For the text-containing cell, return its midpoint in [x, y] coordinate format. 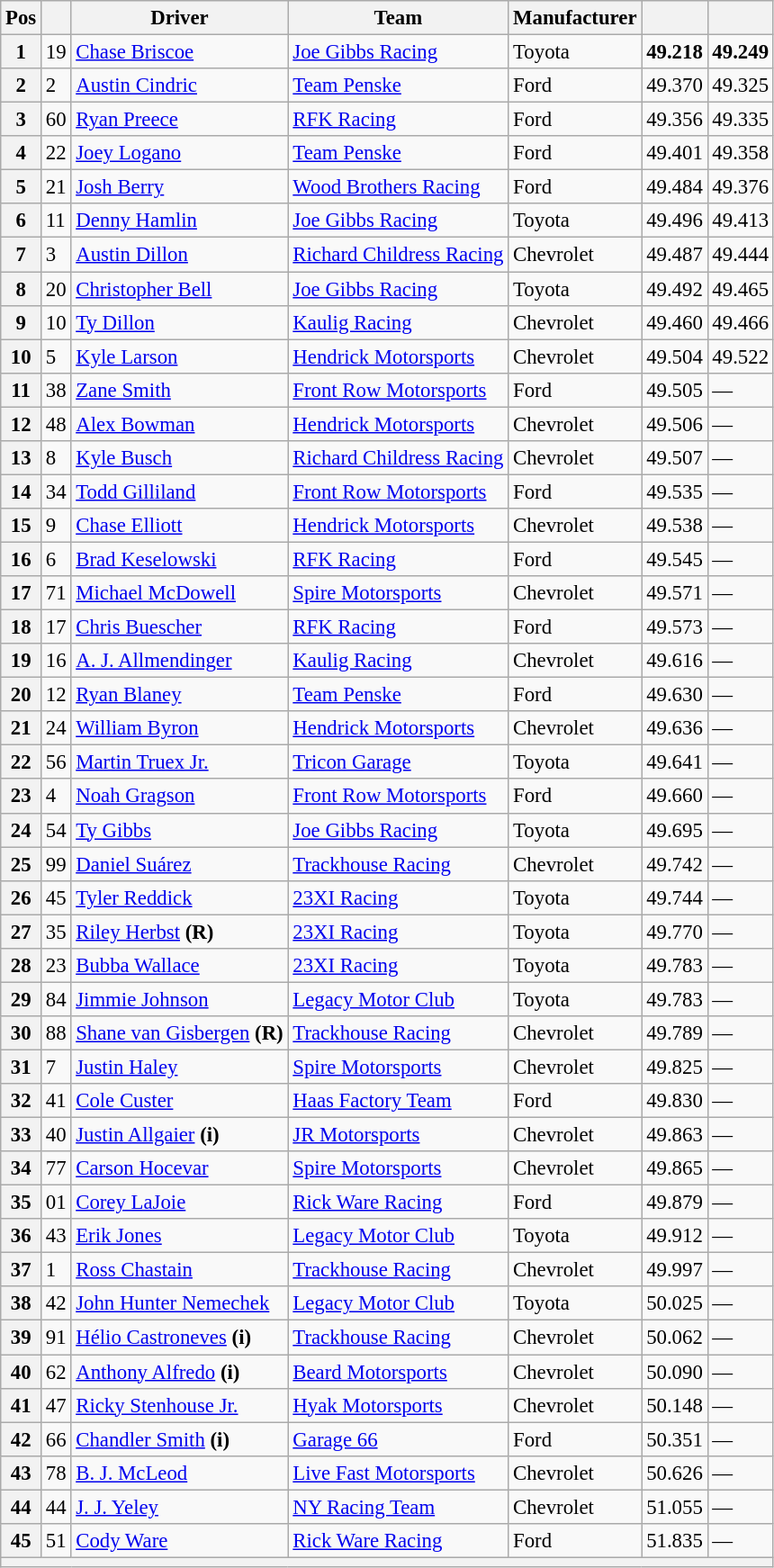
49.249 [740, 52]
26 [22, 897]
14 [22, 491]
A. J. Allmendinger [180, 661]
51 [56, 1541]
49.484 [675, 187]
Tricon Garage [398, 762]
49.466 [740, 322]
Live Fast Motorsports [398, 1473]
91 [56, 1338]
Garage 66 [398, 1439]
50.351 [675, 1439]
49.630 [675, 695]
Hélio Castroneves (i) [180, 1338]
Justin Haley [180, 1067]
49.492 [675, 289]
49.616 [675, 661]
49.535 [675, 491]
51.055 [675, 1507]
84 [56, 999]
Pos [22, 18]
51.835 [675, 1541]
William Byron [180, 728]
49.504 [675, 356]
Chandler Smith (i) [180, 1439]
Manufacturer [575, 18]
Kyle Larson [180, 356]
Austin Dillon [180, 255]
50.062 [675, 1338]
Denny Hamlin [180, 221]
49.865 [675, 1168]
Wood Brothers Racing [398, 187]
01 [56, 1203]
Brad Keselowski [180, 559]
27 [22, 932]
Alex Bowman [180, 424]
49.335 [740, 120]
49.636 [675, 728]
49.660 [675, 797]
49.444 [740, 255]
49.506 [675, 424]
50.025 [675, 1304]
49.545 [675, 559]
Michael McDowell [180, 593]
Chase Elliott [180, 526]
JR Motorsports [398, 1135]
62 [56, 1372]
15 [22, 526]
49.460 [675, 322]
49.325 [740, 86]
Ryan Preece [180, 120]
49.770 [675, 932]
49.401 [675, 153]
Daniel Suárez [180, 864]
Martin Truex Jr. [180, 762]
66 [56, 1439]
Kyle Busch [180, 458]
49.507 [675, 458]
Beard Motorsports [398, 1372]
49.465 [740, 289]
Todd Gilliland [180, 491]
49.573 [675, 627]
Chris Buescher [180, 627]
37 [22, 1270]
99 [56, 864]
54 [56, 830]
71 [56, 593]
13 [22, 458]
56 [56, 762]
Team [398, 18]
Bubba Wallace [180, 966]
50.626 [675, 1473]
Joey Logano [180, 153]
49.997 [675, 1270]
John Hunter Nemechek [180, 1304]
Riley Herbst (R) [180, 932]
Carson Hocevar [180, 1168]
Jimmie Johnson [180, 999]
29 [22, 999]
NY Racing Team [398, 1507]
50.090 [675, 1372]
49.789 [675, 1033]
49.218 [675, 52]
Zane Smith [180, 390]
Chase Briscoe [180, 52]
47 [56, 1405]
Ty Dillon [180, 322]
Driver [180, 18]
49.641 [675, 762]
36 [22, 1236]
Tyler Reddick [180, 897]
25 [22, 864]
49.413 [740, 221]
28 [22, 966]
49.825 [675, 1067]
18 [22, 627]
49.695 [675, 830]
78 [56, 1473]
60 [56, 120]
49.571 [675, 593]
Corey LaJoie [180, 1203]
50.148 [675, 1405]
Justin Allgaier (i) [180, 1135]
Ty Gibbs [180, 830]
49.912 [675, 1236]
49.863 [675, 1135]
49.744 [675, 897]
Ross Chastain [180, 1270]
49.522 [740, 356]
77 [56, 1168]
49.742 [675, 864]
49.538 [675, 526]
Noah Gragson [180, 797]
49.496 [675, 221]
49.879 [675, 1203]
Shane van Gisbergen (R) [180, 1033]
49.830 [675, 1101]
49.487 [675, 255]
Ricky Stenhouse Jr. [180, 1405]
J. J. Yeley [180, 1507]
Anthony Alfredo (i) [180, 1372]
Austin Cindric [180, 86]
Christopher Bell [180, 289]
49.376 [740, 187]
48 [56, 424]
Cody Ware [180, 1541]
33 [22, 1135]
49.370 [675, 86]
30 [22, 1033]
B. J. McLeod [180, 1473]
49.358 [740, 153]
31 [22, 1067]
49.505 [675, 390]
32 [22, 1101]
Cole Custer [180, 1101]
39 [22, 1338]
Haas Factory Team [398, 1101]
49.356 [675, 120]
Erik Jones [180, 1236]
Ryan Blaney [180, 695]
Josh Berry [180, 187]
Hyak Motorsports [398, 1405]
88 [56, 1033]
